Pinpoint the cell where the given text exists, returning its [X, Y] midpoint coordinate. 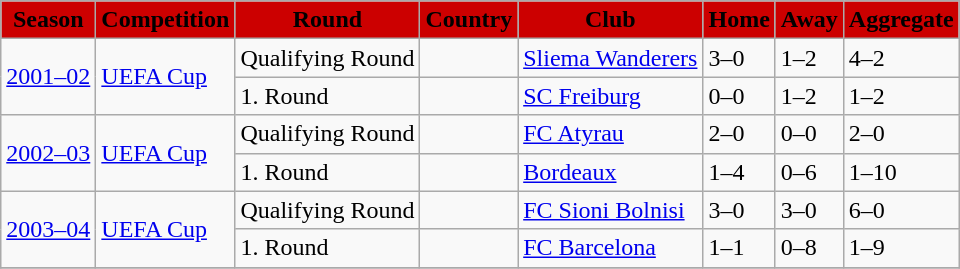
0–6 [809, 172]
Sliema Wanderers [610, 58]
1–10 [901, 172]
SC Freiburg [610, 96]
4–2 [901, 58]
1–9 [901, 248]
6–0 [901, 210]
Aggregate [901, 20]
Season [48, 20]
Away [809, 20]
Competition [166, 20]
FC Atyrau [610, 134]
2001–02 [48, 77]
1–4 [739, 172]
Bordeaux [610, 172]
Home [739, 20]
Club [610, 20]
2003–04 [48, 229]
FC Sioni Bolnisi [610, 210]
2002–03 [48, 153]
Country [469, 20]
FC Barcelona [610, 248]
1–1 [739, 248]
Round [328, 20]
0–8 [809, 248]
